Return [X, Y] of the center of cell containing provided text 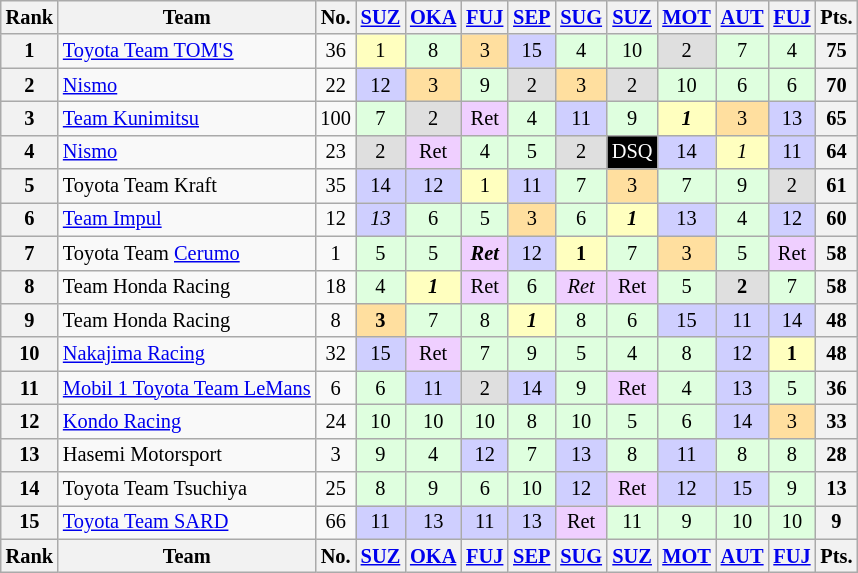
Kondo Racing [187, 421]
23 [336, 152]
Toyota Team Tsuchiya [187, 489]
22 [336, 85]
70 [836, 85]
Toyota Team SARD [187, 522]
24 [336, 421]
32 [336, 354]
35 [336, 186]
18 [336, 287]
28 [836, 455]
Hasemi Motorsport [187, 455]
Toyota Team Cerumo [187, 253]
65 [836, 118]
Mobil 1 Toyota Team LeMans [187, 388]
Toyota Team Kraft [187, 186]
Nakajima Racing [187, 354]
61 [836, 186]
25 [336, 489]
64 [836, 152]
Team Kunimitsu [187, 118]
Toyota Team TOM'S [187, 51]
66 [336, 522]
33 [836, 421]
75 [836, 51]
100 [336, 118]
Team Impul [187, 219]
DSQ [632, 152]
60 [836, 219]
